Locate the cell with the specified text and output its [x, y] center coordinate. 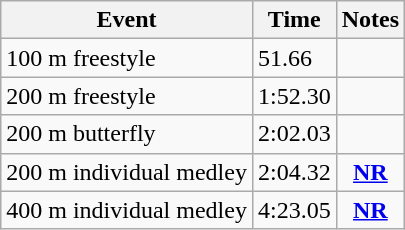
2:02.03 [294, 134]
2:04.32 [294, 172]
Time [294, 20]
200 m butterfly [127, 134]
Notes [370, 20]
200 m freestyle [127, 96]
4:23.05 [294, 210]
51.66 [294, 58]
400 m individual medley [127, 210]
Event [127, 20]
1:52.30 [294, 96]
200 m individual medley [127, 172]
100 m freestyle [127, 58]
